For the text-containing cell, return its midpoint in (X, Y) coordinate format. 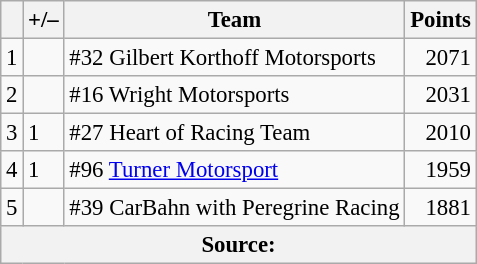
5 (12, 208)
Source: (239, 245)
2071 (440, 58)
3 (12, 133)
2010 (440, 133)
+/– (44, 20)
Points (440, 20)
2031 (440, 95)
#96 Turner Motorsport (234, 170)
#39 CarBahn with Peregrine Racing (234, 208)
1959 (440, 170)
1881 (440, 208)
2 (12, 95)
#16 Wright Motorsports (234, 95)
#32 Gilbert Korthoff Motorsports (234, 58)
4 (12, 170)
#27 Heart of Racing Team (234, 133)
Team (234, 20)
